Scan for the cell matching the given text and deliver its (X, Y) coordinate at center. 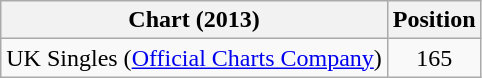
165 (434, 58)
Chart (2013) (194, 20)
Position (434, 20)
UK Singles (Official Charts Company) (194, 58)
